From the cell containing the given text, extract its center point as [x, y] coordinate. 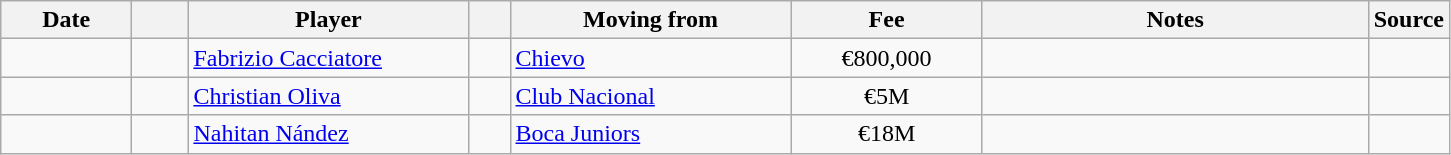
Boca Juniors [650, 134]
Chievo [650, 58]
€18M [886, 134]
Moving from [650, 20]
Nahitan Nández [328, 134]
Fabrizio Cacciatore [328, 58]
€800,000 [886, 58]
Fee [886, 20]
Notes [1175, 20]
Source [1408, 20]
Date [66, 20]
Player [328, 20]
€5M [886, 96]
Club Nacional [650, 96]
Christian Oliva [328, 96]
